Capture the cell that displays the provided text and extract its (x, y) central coordinate. 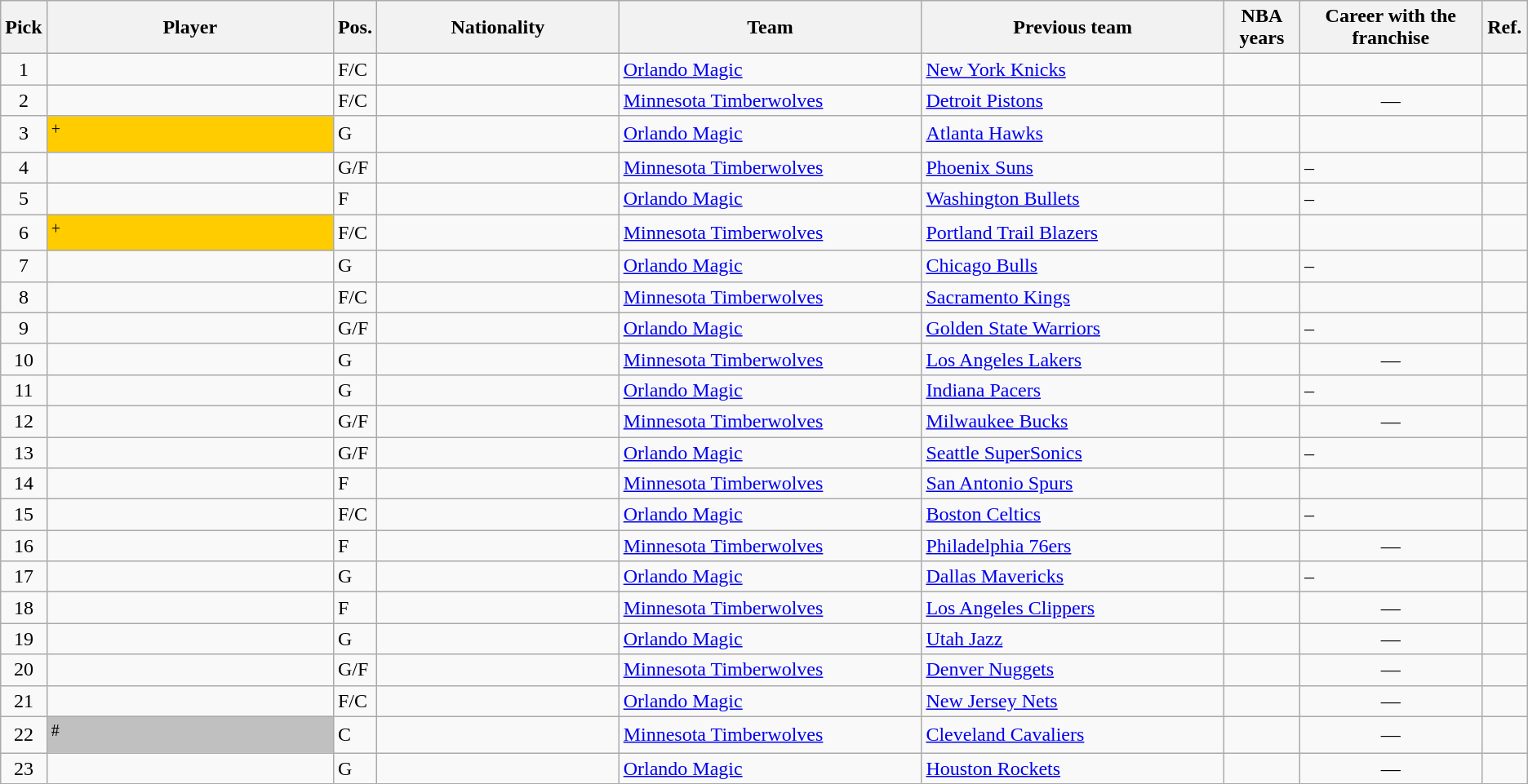
Dallas Mavericks (1073, 577)
Phoenix Suns (1073, 167)
Career with the franchise (1391, 28)
Nationality (498, 28)
Atlanta Hawks (1073, 134)
16 (24, 546)
Golden State Warriors (1073, 328)
Sacramento Kings (1073, 297)
1 (24, 69)
Los Angeles Lakers (1073, 359)
Player (189, 28)
4 (24, 167)
Pick (24, 28)
Team (771, 28)
13 (24, 453)
14 (24, 484)
17 (24, 577)
Seattle SuperSonics (1073, 453)
20 (24, 670)
15 (24, 515)
Chicago Bulls (1073, 266)
Los Angeles Clippers (1073, 608)
Previous team (1073, 28)
Ref. (1504, 28)
Philadelphia 76ers (1073, 546)
2 (24, 100)
Houston Rockets (1073, 768)
Indiana Pacers (1073, 390)
Milwaukee Bucks (1073, 421)
11 (24, 390)
NBA years (1262, 28)
22 (24, 734)
Cleveland Cavaliers (1073, 734)
5 (24, 199)
7 (24, 266)
Washington Bullets (1073, 199)
23 (24, 768)
# (189, 734)
Portland Trail Blazers (1073, 233)
Utah Jazz (1073, 639)
Detroit Pistons (1073, 100)
C (354, 734)
8 (24, 297)
Pos. (354, 28)
10 (24, 359)
New Jersey Nets (1073, 701)
6 (24, 233)
3 (24, 134)
18 (24, 608)
Denver Nuggets (1073, 670)
San Antonio Spurs (1073, 484)
9 (24, 328)
19 (24, 639)
21 (24, 701)
New York Knicks (1073, 69)
Boston Celtics (1073, 515)
12 (24, 421)
